Pinpoint the cell where the given text exists, returning its [X, Y] midpoint coordinate. 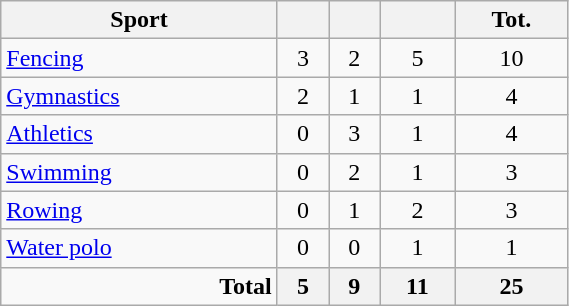
Tot. [512, 20]
11 [418, 286]
Gymnastics [140, 96]
Swimming [140, 172]
9 [354, 286]
Athletics [140, 134]
Total [140, 286]
Rowing [140, 210]
Sport [140, 20]
25 [512, 286]
Fencing [140, 58]
10 [512, 58]
Water polo [140, 248]
